Provide the [x, y] coordinate of the cell's center where the given text is located.  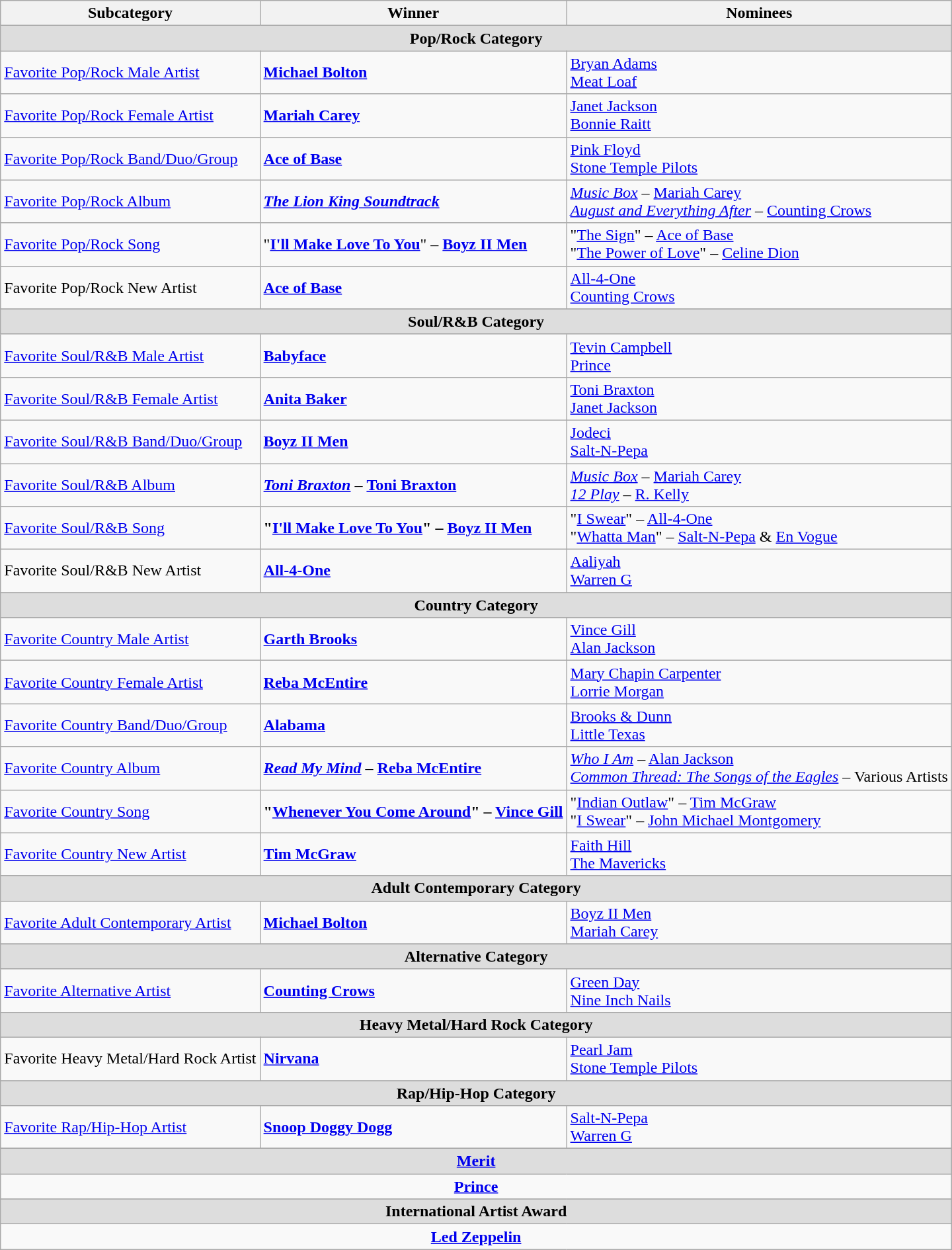
Favorite Rap/Hip-Hop Artist [130, 1127]
Rap/Hip-Hop Category [476, 1093]
Pearl Jam Stone Temple Pilots [759, 1058]
Salt-N-Pepa Warren G [759, 1127]
Adult Contemporary Category [476, 888]
Read My Mind – Reba McEntire [413, 769]
Mariah Carey [413, 115]
Music Box – Mariah Carey 12 Play – R. Kelly [759, 484]
Boyz II Men Mariah Carey [759, 922]
Subcategory [130, 13]
Favorite Soul/R&B New Artist [130, 571]
Favorite Pop/Rock Album [130, 201]
Who I Am – Alan Jackson Common Thread: The Songs of the Eagles – Various Artists [759, 769]
Green Day Nine Inch Nails [759, 991]
Country Category [476, 605]
Merit [476, 1161]
Favorite Heavy Metal/Hard Rock Artist [130, 1058]
"The Sign" – Ace of Base "The Power of Love" – Celine Dion [759, 245]
"I Swear" – All-4-One "Whatta Man" – Salt-N-Pepa & En Vogue [759, 528]
Jodeci Salt-N-Pepa [759, 442]
Favorite Soul/R&B Female Artist [130, 398]
Nirvana [413, 1058]
Favorite Alternative Artist [130, 991]
Favorite Pop/Rock Song [130, 245]
Mary Chapin Carpenter Lorrie Morgan [759, 683]
Favorite Soul/R&B Band/Duo/Group [130, 442]
Favorite Country Album [130, 769]
Favorite Pop/Rock Male Artist [130, 73]
Toni Braxton – Toni Braxton [413, 484]
Garth Brooks [413, 639]
Favorite Pop/Rock New Artist [130, 287]
Aaliyah Warren G [759, 571]
Prince [476, 1187]
Tim McGraw [413, 854]
International Artist Award [476, 1212]
Tevin Campbell Prince [759, 356]
Reba McEntire [413, 683]
Babyface [413, 356]
Anita Baker [413, 398]
Favorite Pop/Rock Band/Duo/Group [130, 159]
All-4-One [413, 571]
Favorite Country Female Artist [130, 683]
All-4-One Counting Crows [759, 287]
"Whenever You Come Around" – Vince Gill [413, 811]
Counting Crows [413, 991]
Favorite Country Song [130, 811]
Favorite Country Male Artist [130, 639]
Alternative Category [476, 956]
Pink Floyd Stone Temple Pilots [759, 159]
Faith Hill The Mavericks [759, 854]
"Indian Outlaw" – Tim McGraw "I Swear" – John Michael Montgomery [759, 811]
Boyz II Men [413, 442]
Favorite Soul/R&B Album [130, 484]
Favorite Adult Contemporary Artist [130, 922]
Bryan Adams Meat Loaf [759, 73]
Snoop Doggy Dogg [413, 1127]
Led Zeppelin [476, 1237]
Favorite Country New Artist [130, 854]
Favorite Country Band/Duo/Group [130, 725]
Vince Gill Alan Jackson [759, 639]
Toni Braxton Janet Jackson [759, 398]
Heavy Metal/Hard Rock Category [476, 1024]
Favorite Soul/R&B Song [130, 528]
Brooks & Dunn Little Texas [759, 725]
Favorite Soul/R&B Male Artist [130, 356]
Janet Jackson Bonnie Raitt [759, 115]
Favorite Pop/Rock Female Artist [130, 115]
The Lion King Soundtrack [413, 201]
Music Box – Mariah Carey August and Everything After – Counting Crows [759, 201]
Nominees [759, 13]
Alabama [413, 725]
Winner [413, 13]
Soul/R&B Category [476, 321]
Pop/Rock Category [476, 38]
